Return the (X, Y) coordinate for the center point of the cell that contains the specified text.  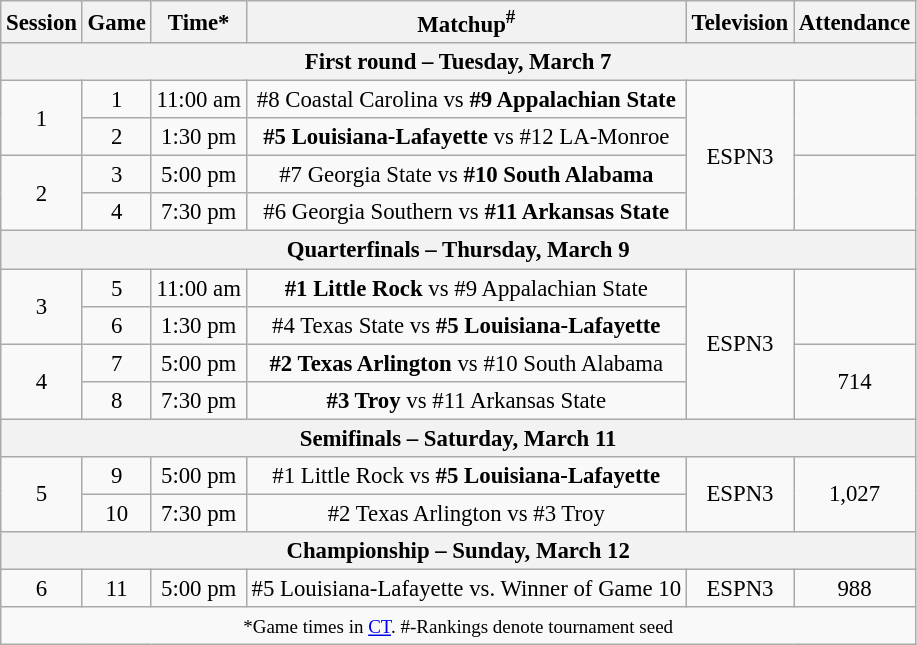
9 (116, 476)
#5 Louisiana-Lafayette vs. Winner of Game 10 (466, 588)
#7 Georgia State vs #10 South Alabama (466, 175)
#1 Little Rock vs #9 Appalachian State (466, 288)
Championship – Sunday, March 12 (458, 551)
10 (116, 513)
988 (855, 588)
#2 Texas Arlington vs #3 Troy (466, 513)
#3 Troy vs #11 Arkansas State (466, 400)
Semifinals – Saturday, March 11 (458, 438)
7 (116, 363)
#5 Louisiana-Lafayette vs #12 LA-Monroe (466, 137)
11 (116, 588)
Session (42, 22)
Attendance (855, 22)
#8 Coastal Carolina vs #9 Appalachian State (466, 100)
Game (116, 22)
#6 Georgia Southern vs #11 Arkansas State (466, 213)
Television (740, 22)
1,027 (855, 494)
Matchup# (466, 22)
#1 Little Rock vs #5 Louisiana-Lafayette (466, 476)
*Game times in CT. #-Rankings denote tournament seed (458, 626)
First round – Tuesday, March 7 (458, 62)
Quarterfinals – Thursday, March 9 (458, 250)
714 (855, 382)
8 (116, 400)
Time* (198, 22)
#4 Texas State vs #5 Louisiana-Lafayette (466, 325)
#2 Texas Arlington vs #10 South Alabama (466, 363)
